Find where the given text appears and provide that cell's center as [x, y] coordinate. 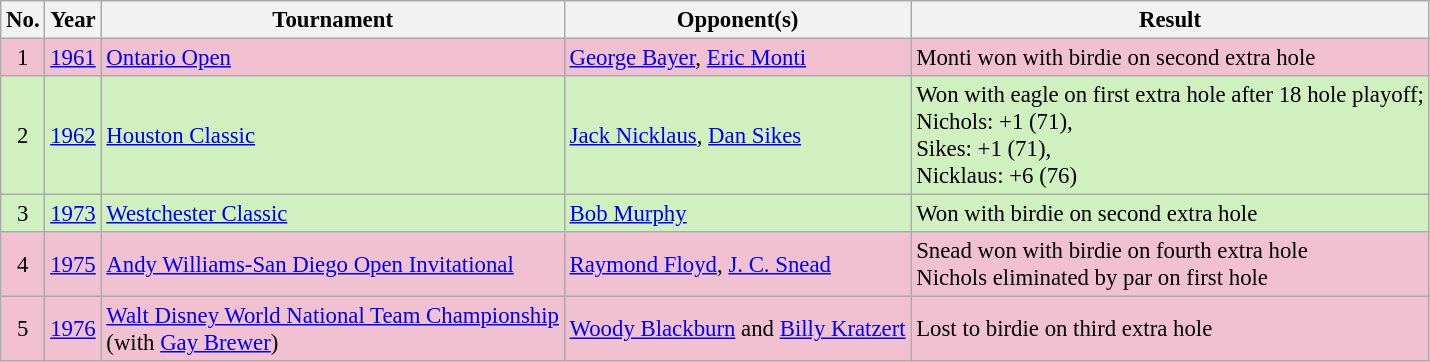
2 [23, 136]
Walt Disney World National Team Championship(with Gay Brewer) [332, 330]
George Bayer, Eric Monti [738, 58]
Year [73, 20]
Snead won with birdie on fourth extra holeNichols eliminated by par on first hole [1170, 264]
Jack Nicklaus, Dan Sikes [738, 136]
Won with eagle on first extra hole after 18 hole playoff;Nichols: +1 (71),Sikes: +1 (71),Nicklaus: +6 (76) [1170, 136]
No. [23, 20]
1973 [73, 214]
1962 [73, 136]
1975 [73, 264]
1 [23, 58]
1976 [73, 330]
Won with birdie on second extra hole [1170, 214]
3 [23, 214]
Raymond Floyd, J. C. Snead [738, 264]
4 [23, 264]
Result [1170, 20]
Woody Blackburn and Billy Kratzert [738, 330]
Ontario Open [332, 58]
Monti won with birdie on second extra hole [1170, 58]
Tournament [332, 20]
1961 [73, 58]
5 [23, 330]
Lost to birdie on third extra hole [1170, 330]
Opponent(s) [738, 20]
Houston Classic [332, 136]
Andy Williams-San Diego Open Invitational [332, 264]
Westchester Classic [332, 214]
Bob Murphy [738, 214]
